Capture the cell that displays the provided text and extract its (X, Y) central coordinate. 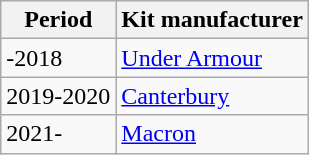
Kit manufacturer (212, 20)
2021- (58, 134)
Macron (212, 134)
Under Armour (212, 58)
Canterbury (212, 96)
-2018 (58, 58)
2019-2020 (58, 96)
Period (58, 20)
